Provide the [x, y] coordinate of the cell's center where the given text is located.  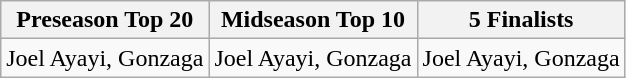
Preseason Top 20 [105, 20]
Midseason Top 10 [313, 20]
5 Finalists [521, 20]
